Determine the (X, Y) coordinate at the center of the cell enclosing the given text.  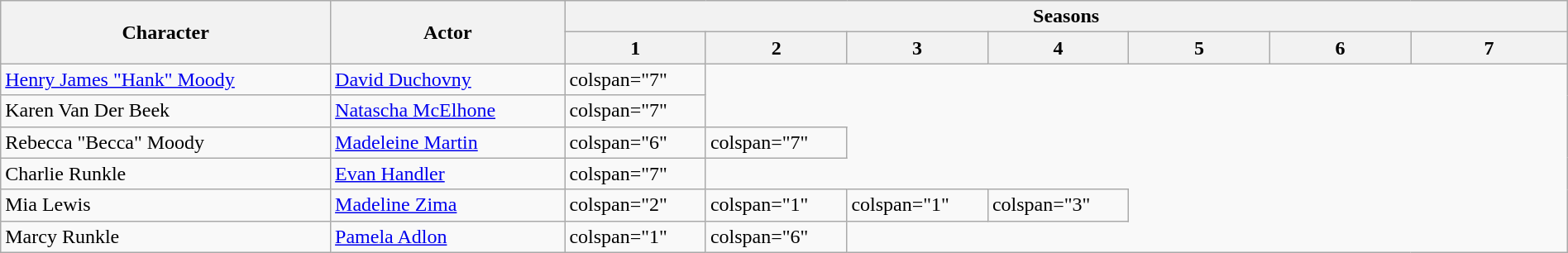
Henry James "Hank" Moody (165, 79)
Pamela Adlon (448, 236)
Evan Handler (448, 174)
Rebecca "Becca" Moody (165, 142)
5 (1199, 48)
Charlie Runkle (165, 174)
Character (165, 32)
4 (1058, 48)
2 (776, 48)
Actor (448, 32)
3 (917, 48)
Marcy Runkle (165, 236)
Madeline Zima (448, 205)
Seasons (1066, 17)
colspan="3" (1058, 205)
Natascha McElhone (448, 111)
1 (635, 48)
colspan="2" (635, 205)
Mia Lewis (165, 205)
Karen Van Der Beek (165, 111)
7 (1489, 48)
6 (1340, 48)
David Duchovny (448, 79)
Madeleine Martin (448, 142)
